Detect which cell encompasses the target text, then output its (x, y) center coordinate. 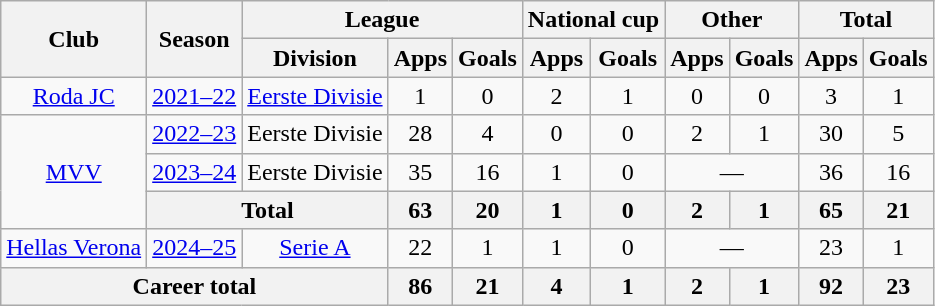
35 (420, 172)
Career total (194, 286)
Serie A (315, 248)
20 (488, 210)
92 (831, 286)
Division (315, 58)
Other (732, 20)
36 (831, 172)
Hellas Verona (74, 248)
2021–22 (194, 96)
30 (831, 134)
2022–23 (194, 134)
3 (831, 96)
2023–24 (194, 172)
86 (420, 286)
MVV (74, 172)
5 (898, 134)
Season (194, 39)
28 (420, 134)
65 (831, 210)
22 (420, 248)
League (382, 20)
Roda JC (74, 96)
Club (74, 39)
63 (420, 210)
2024–25 (194, 248)
National cup (593, 20)
